Output the [x, y] coordinate of the center of the cell containing the given text.  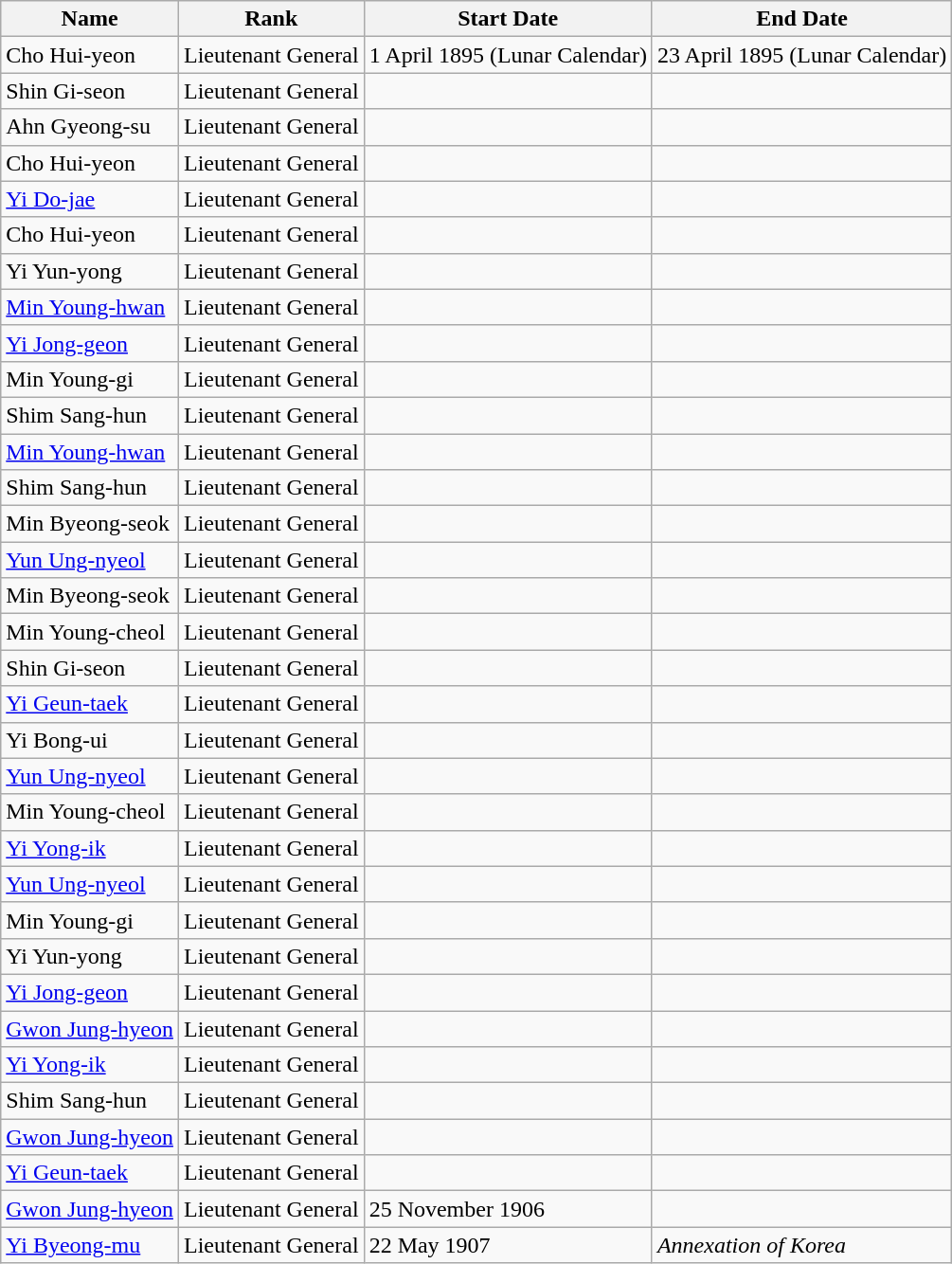
Yi Byeong-mu [90, 1245]
23 April 1895 (Lunar Calendar) [801, 55]
End Date [801, 19]
Annexation of Korea [801, 1245]
25 November 1906 [508, 1209]
Name [90, 19]
Rank [271, 19]
Start Date [508, 19]
Yi Bong-ui [90, 740]
22 May 1907 [508, 1245]
1 April 1895 (Lunar Calendar) [508, 55]
Yi Do-jae [90, 199]
Ahn Gyeong-su [90, 127]
